Detect which cell encompasses the target text, then output its [X, Y] center coordinate. 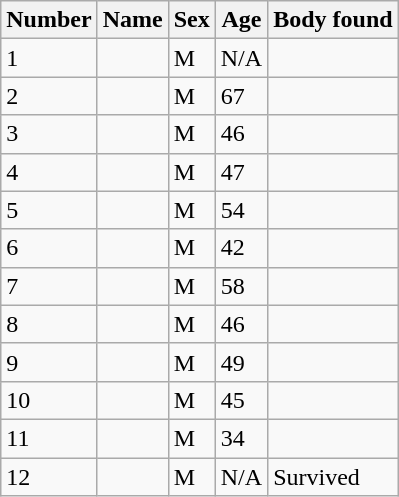
67 [241, 96]
Number [49, 20]
9 [49, 362]
2 [49, 96]
58 [241, 286]
5 [49, 210]
8 [49, 324]
47 [241, 172]
6 [49, 248]
12 [49, 477]
11 [49, 438]
Name [132, 20]
Age [241, 20]
7 [49, 286]
Body found [333, 20]
Sex [192, 20]
34 [241, 438]
4 [49, 172]
42 [241, 248]
3 [49, 134]
54 [241, 210]
10 [49, 400]
Survived [333, 477]
49 [241, 362]
1 [49, 58]
45 [241, 400]
